For the text-containing cell, return its midpoint in [x, y] coordinate format. 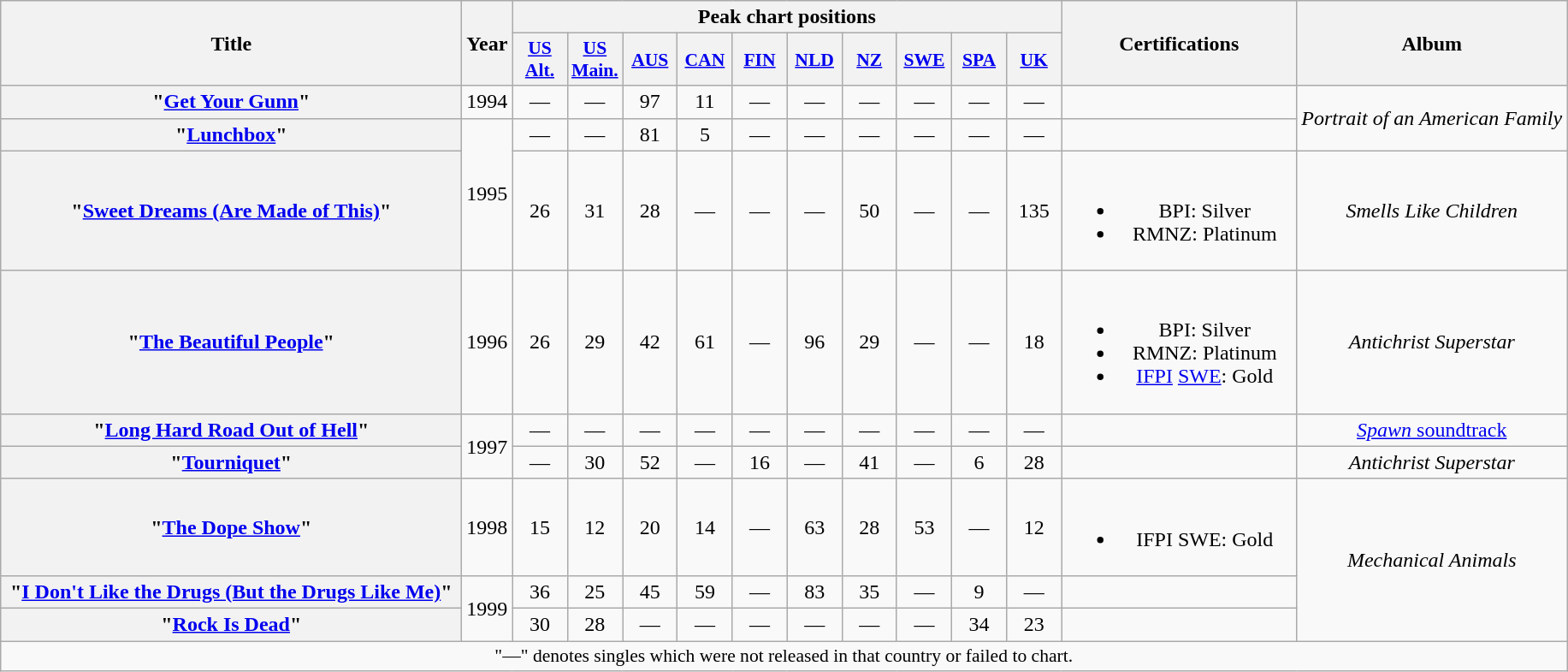
"Get Your Gunn" [231, 102]
61 [705, 342]
Certifications [1179, 43]
BPI: SilverRMNZ: Platinum [1179, 211]
Spawn soundtrack [1432, 430]
45 [650, 592]
14 [705, 527]
NLD [814, 60]
Title [231, 43]
20 [650, 527]
USAlt. [540, 60]
16 [760, 462]
Mechanical Animals [1432, 560]
50 [869, 211]
1998 [488, 527]
23 [1034, 624]
53 [924, 527]
63 [814, 527]
11 [705, 102]
5 [705, 134]
42 [650, 342]
Year [488, 43]
USMain. [595, 60]
1995 [488, 194]
Portrait of an American Family [1432, 118]
52 [650, 462]
CAN [705, 60]
Smells Like Children [1432, 211]
"Rock Is Dead" [231, 624]
Album [1432, 43]
1999 [488, 608]
59 [705, 592]
"—" denotes singles which were not released in that country or failed to chart. [784, 656]
NZ [869, 60]
"I Don't Like the Drugs (But the Drugs Like Me)" [231, 592]
25 [595, 592]
BPI: SilverRMNZ: PlatinumIFPI SWE: Gold [1179, 342]
"Long Hard Road Out of Hell" [231, 430]
81 [650, 134]
96 [814, 342]
1997 [488, 446]
Peak chart positions [787, 17]
IFPI SWE: Gold [1179, 527]
"Lunchbox" [231, 134]
"The Beautiful People" [231, 342]
SWE [924, 60]
31 [595, 211]
"Sweet Dreams (Are Made of This)" [231, 211]
18 [1034, 342]
34 [979, 624]
AUS [650, 60]
1996 [488, 342]
6 [979, 462]
1994 [488, 102]
FIN [760, 60]
"Tourniquet" [231, 462]
35 [869, 592]
41 [869, 462]
36 [540, 592]
"The Dope Show" [231, 527]
15 [540, 527]
UK [1034, 60]
135 [1034, 211]
9 [979, 592]
83 [814, 592]
97 [650, 102]
SPA [979, 60]
